Return the (x, y) coordinate for the center point of the cell that contains the specified text.  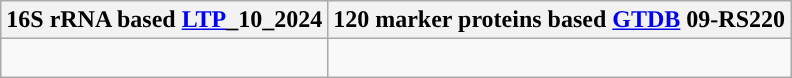
16S rRNA based LTP_10_2024 (164, 20)
120 marker proteins based GTDB 09-RS220 (560, 20)
